For the text-containing cell, return its midpoint in [x, y] coordinate format. 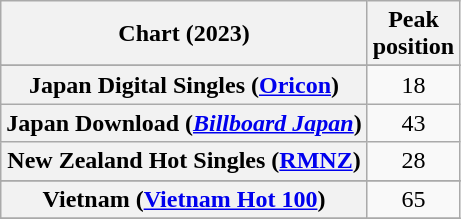
Japan Digital Singles (Oricon) [184, 85]
43 [413, 123]
Vietnam (Vietnam Hot 100) [184, 199]
Peakposition [413, 34]
65 [413, 199]
18 [413, 85]
28 [413, 161]
Chart (2023) [184, 34]
Japan Download (Billboard Japan) [184, 123]
New Zealand Hot Singles (RMNZ) [184, 161]
